Return [x, y] of the center of cell containing provided text 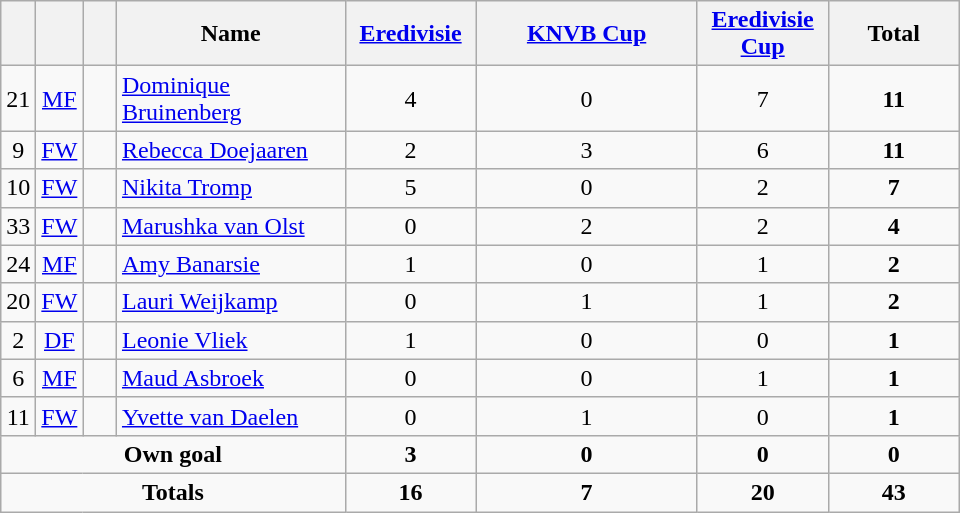
Nikita Tromp [230, 188]
Eredivisie [410, 34]
Marushka van Olst [230, 226]
Own goal [173, 454]
Leonie Vliek [230, 340]
Rebecca Doejaaren [230, 150]
16 [410, 492]
Amy Banarsie [230, 264]
5 [410, 188]
Maud Asbroek [230, 378]
43 [894, 492]
KNVB Cup [586, 34]
33 [18, 226]
Lauri Weijkamp [230, 302]
Dominique Bruinenberg [230, 98]
Total [894, 34]
Name [230, 34]
Eredivisie Cup [762, 34]
Yvette van Daelen [230, 416]
24 [18, 264]
9 [18, 150]
10 [18, 188]
Totals [173, 492]
DF [60, 340]
21 [18, 98]
